Return the (X, Y) coordinate for the center point of the cell that contains the specified text.  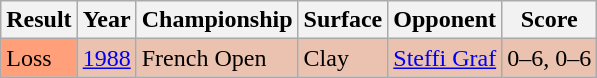
Loss (39, 58)
Championship (217, 20)
Opponent (445, 20)
0–6, 0–6 (550, 58)
Result (39, 20)
Clay (343, 58)
Score (550, 20)
1988 (106, 58)
Steffi Graf (445, 58)
French Open (217, 58)
Surface (343, 20)
Year (106, 20)
